Provide the (X, Y) coordinate of the cell's center where the given text is located.  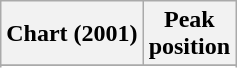
Peakposition (189, 34)
Chart (2001) (72, 34)
